Provide the (x, y) coordinate of the cell's center where the given text is located.  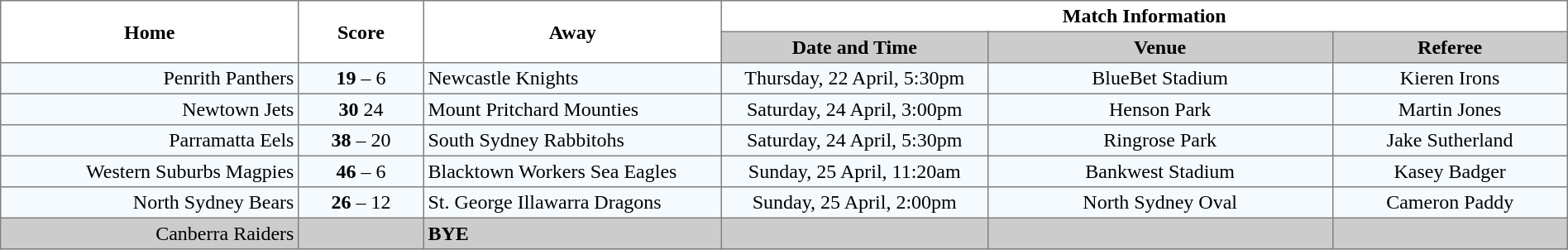
Venue (1159, 47)
St. George Illawarra Dragons (572, 203)
Sunday, 25 April, 11:20am (854, 171)
Sunday, 25 April, 2:00pm (854, 203)
38 – 20 (361, 141)
Match Information (1145, 17)
19 – 6 (361, 79)
Western Suburbs Magpies (150, 171)
North Sydney Bears (150, 203)
Thursday, 22 April, 5:30pm (854, 79)
Blacktown Workers Sea Eagles (572, 171)
Newtown Jets (150, 109)
Referee (1450, 47)
Jake Sutherland (1450, 141)
30 24 (361, 109)
Bankwest Stadium (1159, 171)
North Sydney Oval (1159, 203)
BYE (572, 233)
Saturday, 24 April, 3:00pm (854, 109)
Mount Pritchard Mounties (572, 109)
Kasey Badger (1450, 171)
Henson Park (1159, 109)
Score (361, 31)
Parramatta Eels (150, 141)
South Sydney Rabbitohs (572, 141)
Home (150, 31)
Penrith Panthers (150, 79)
Date and Time (854, 47)
Newcastle Knights (572, 79)
26 – 12 (361, 203)
Saturday, 24 April, 5:30pm (854, 141)
Away (572, 31)
BlueBet Stadium (1159, 79)
Ringrose Park (1159, 141)
Kieren Irons (1450, 79)
Martin Jones (1450, 109)
Cameron Paddy (1450, 203)
46 – 6 (361, 171)
Canberra Raiders (150, 233)
